From the cell containing the given text, extract its center point as [X, Y] coordinate. 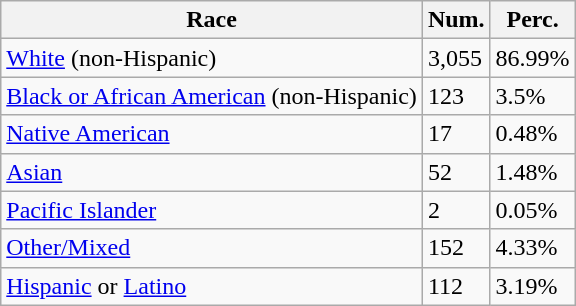
Native American [212, 134]
86.99% [532, 58]
17 [456, 134]
Perc. [532, 20]
1.48% [532, 172]
2 [456, 210]
White (non-Hispanic) [212, 58]
Black or African American (non-Hispanic) [212, 96]
3.19% [532, 286]
3,055 [456, 58]
3.5% [532, 96]
Hispanic or Latino [212, 286]
52 [456, 172]
0.05% [532, 210]
Race [212, 20]
0.48% [532, 134]
Num. [456, 20]
Pacific Islander [212, 210]
152 [456, 248]
Asian [212, 172]
112 [456, 286]
4.33% [532, 248]
Other/Mixed [212, 248]
123 [456, 96]
